Pinpoint the cell where the given text exists, returning its [x, y] midpoint coordinate. 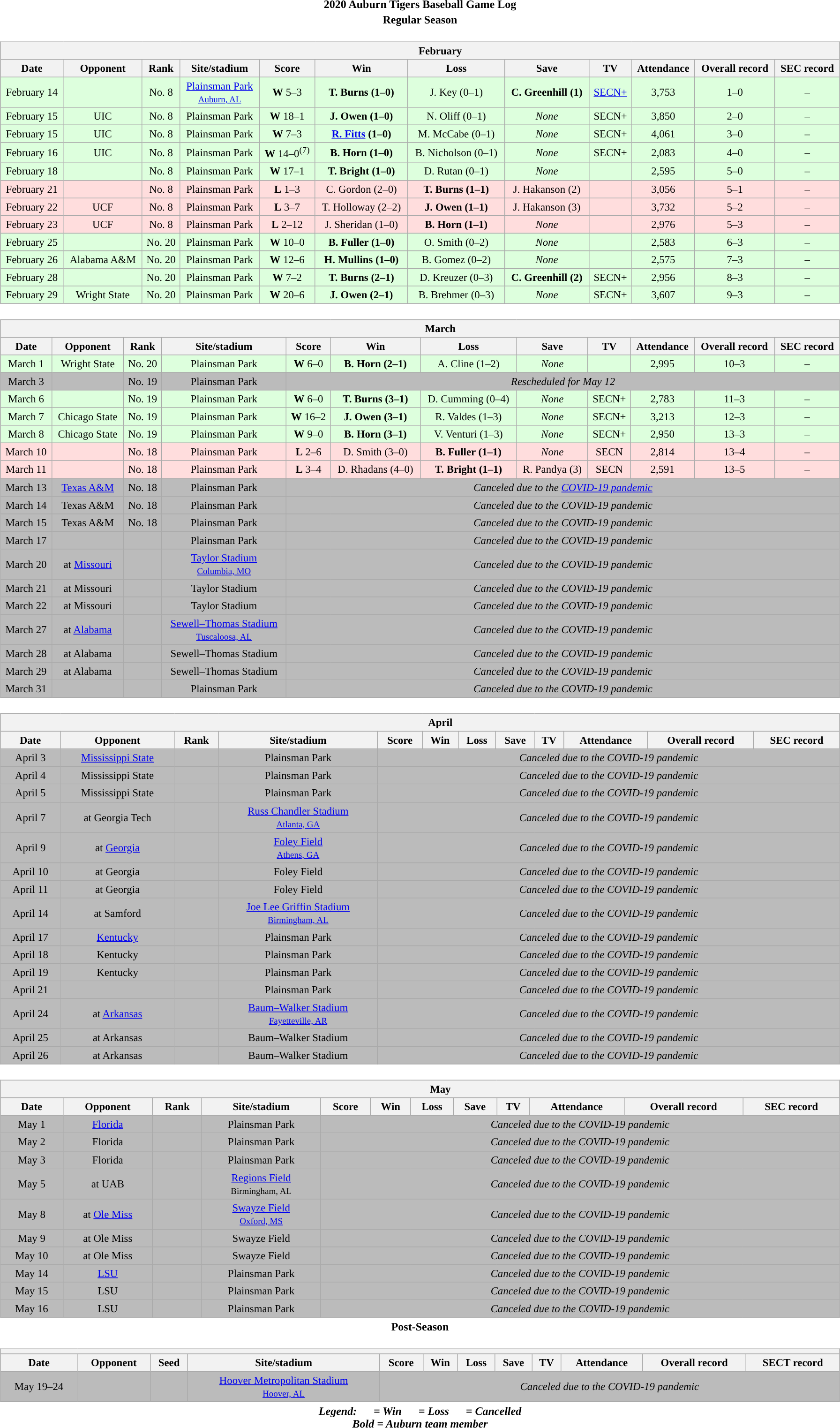
T. Burns (1–0) [362, 92]
Alabama A&M [103, 259]
February 14 [32, 92]
March 11 [26, 469]
2,783 [662, 399]
9–3 [735, 295]
B. Fuller (1–1) [469, 452]
Russ Chandler StadiumAtlanta, GA [298, 817]
February [420, 51]
3,607 [663, 295]
February 22 [32, 207]
3,753 [663, 92]
L 3–4 [308, 469]
W 5–3 [287, 92]
February 23 [32, 224]
12–3 [734, 417]
2,083 [663, 152]
May 2 [32, 1142]
W 20–6 [287, 295]
April 3 [30, 758]
3,732 [663, 207]
May 16 [32, 1308]
February 26 [32, 259]
May 14 [32, 1273]
April 14 [30, 913]
W 12–6 [287, 259]
B. Horn (3–1) [375, 434]
April 17 [30, 937]
C. Greenhill (1) [547, 92]
A. Cline (1–2) [469, 364]
J. Hakanson (2) [547, 189]
March 15 [26, 522]
March 28 [26, 654]
7–3 [735, 259]
M. McCabe (0–1) [456, 134]
Regions FieldBirmingham, AL [262, 1184]
May 15 [32, 1291]
February 16 [32, 152]
5–1 [735, 189]
3–0 [735, 134]
2,976 [663, 224]
L 2–6 [308, 452]
J. Key (0–1) [456, 92]
April 11 [30, 889]
March 7 [26, 417]
April 10 [30, 871]
2,575 [663, 259]
T. Burns (3–1) [375, 399]
March 10 [26, 452]
B. Nicholson (0–1) [456, 152]
March 6 [26, 399]
Baum–Walker StadiumFayetteville, AR [298, 1014]
B. Fuller (1–0) [362, 242]
February 18 [32, 171]
J. Owen (1–1) [456, 207]
H. Mullins (1–0) [362, 259]
2,583 [663, 242]
B. Brehmer (0–3) [456, 295]
May 9 [32, 1238]
April 19 [30, 972]
J. Owen (2–1) [362, 295]
2,950 [662, 434]
at UAB [108, 1184]
Rescheduled for May 12 [563, 381]
L 1–3 [287, 189]
6–3 [735, 242]
May 10 [32, 1255]
T. Burns (2–1) [362, 277]
J. Owen (3–1) [375, 417]
Taylor StadiumColumbia, MO [224, 564]
3,850 [663, 116]
April 18 [30, 955]
R. Pandya (3) [552, 469]
O. Smith (0–2) [456, 242]
W 7–2 [287, 277]
2–0 [735, 116]
W 10–0 [287, 242]
3,213 [662, 417]
Plainsman ParkAuburn, AL [220, 92]
February 25 [32, 242]
February 29 [32, 295]
L 3–7 [287, 207]
D. Kreuzer (0–3) [456, 277]
Swayze FieldOxford, MS [262, 1214]
R. Valdes (1–3) [469, 417]
March 21 [26, 588]
W 18–1 [287, 116]
13–4 [734, 452]
March 27 [26, 629]
April 7 [30, 817]
March 22 [26, 606]
W 9–0 [308, 434]
May 19–24 [39, 1386]
April [420, 723]
11–3 [734, 399]
T. Bright (1–1) [469, 469]
April 26 [30, 1056]
Hoover Metropolitan StadiumHoover, AL [284, 1386]
T. Holloway (2–2) [362, 207]
May [420, 1089]
Joe Lee Griffin StadiumBirmingham, AL [298, 913]
March 3 [26, 381]
2,591 [662, 469]
5–2 [735, 207]
4–0 [735, 152]
T. Burns (1–1) [456, 189]
SECT record [793, 1363]
B. Horn (1–0) [362, 152]
February 21 [32, 189]
V. Venturi (1–3) [469, 434]
March 1 [26, 364]
B. Horn (1–1) [456, 224]
D. Smith (3–0) [375, 452]
May 5 [32, 1184]
March 14 [26, 505]
8–3 [735, 277]
5–3 [735, 224]
R. Fitts (1–0) [362, 134]
2,814 [662, 452]
April 25 [30, 1038]
March 17 [26, 540]
C. Gordon (2–0) [362, 189]
February 28 [32, 277]
B. Horn (2–1) [375, 364]
Sewell–Thomas StadiumTuscaloosa, AL [224, 629]
May 1 [32, 1125]
C. Greenhill (2) [547, 277]
March 31 [26, 689]
April 4 [30, 776]
March 8 [26, 434]
W 16–2 [308, 417]
W 7–3 [287, 134]
at Georgia Tech [118, 817]
T. Bright (1–0) [362, 171]
March 13 [26, 487]
4,061 [663, 134]
B. Gomez (0–2) [456, 259]
March 20 [26, 564]
W 14–0(7) [287, 152]
Foley FieldAthens, GA [298, 848]
13–5 [734, 469]
Seed [169, 1363]
2,595 [663, 171]
J. Owen (1–0) [362, 116]
March 29 [26, 671]
at Samford [118, 913]
May 8 [32, 1214]
D. Cumming (0–4) [469, 399]
April 5 [30, 793]
2,956 [663, 277]
April 9 [30, 848]
March [420, 329]
N. Oliff (0–1) [456, 116]
W 17–1 [287, 171]
10–3 [734, 364]
3,056 [663, 189]
D. Rhadans (4–0) [375, 469]
L 2–12 [287, 224]
May 3 [32, 1160]
5–0 [735, 171]
D. Rutan (0–1) [456, 171]
J. Hakanson (3) [547, 207]
13–3 [734, 434]
April 24 [30, 1014]
J. Sheridan (1–0) [362, 224]
1–0 [735, 92]
April 21 [30, 990]
2,995 [662, 364]
